For the text-containing cell, return its midpoint in [X, Y] coordinate format. 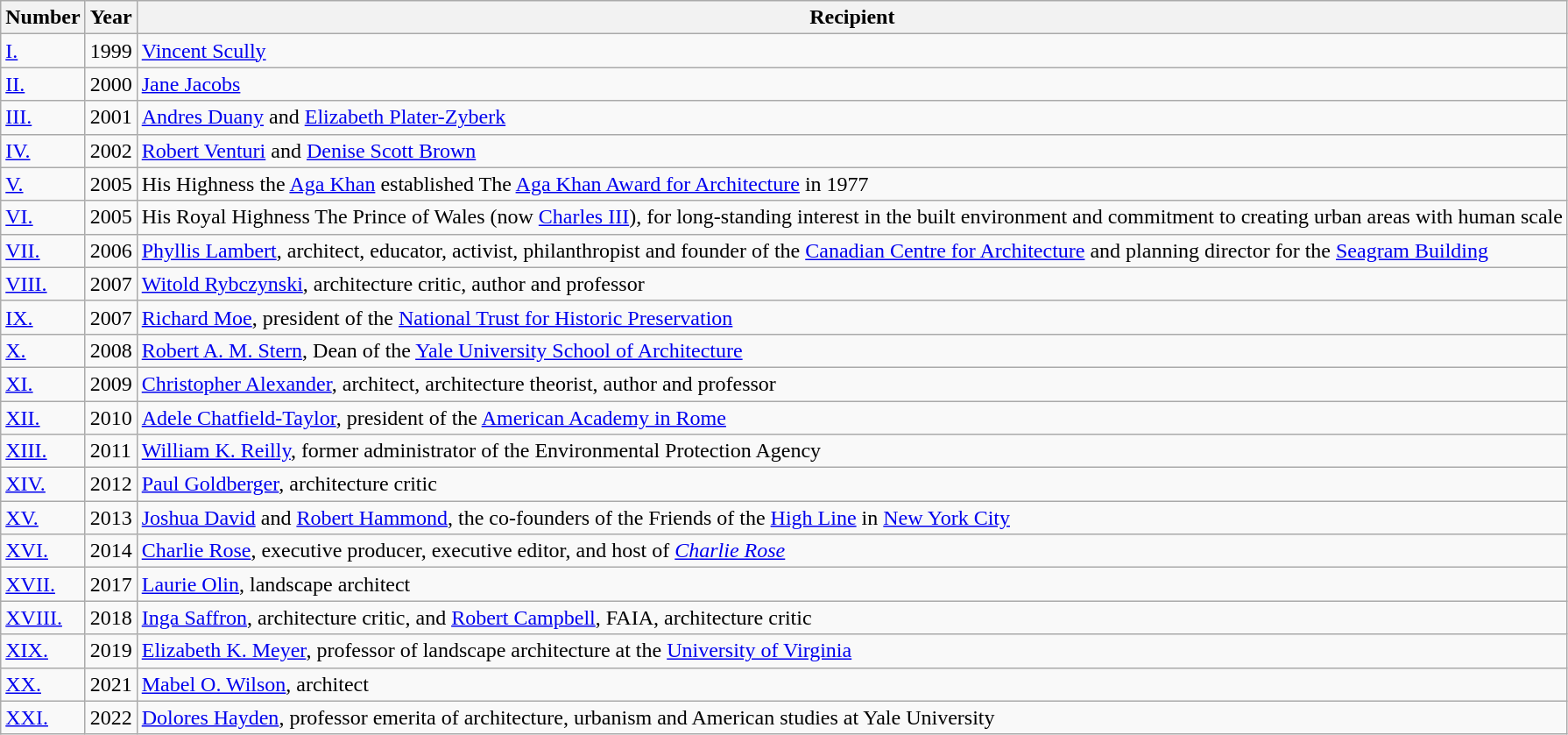
Mabel O. Wilson, architect [851, 684]
2022 [110, 717]
2002 [110, 151]
William K. Reilly, former administrator of the Environmental Protection Agency [851, 451]
2012 [110, 484]
VI. [43, 217]
IV. [43, 151]
XI. [43, 384]
Richard Moe, president of the National Trust for Historic Preservation [851, 317]
2017 [110, 584]
X. [43, 350]
VII. [43, 251]
Joshua David and Robert Hammond, the co-founders of the Friends of the High Line in New York City [851, 518]
Recipient [851, 18]
III. [43, 117]
XV. [43, 518]
Andres Duany and Elizabeth Plater-Zyberk [851, 117]
VIII. [43, 284]
Elizabeth K. Meyer, professor of landscape architecture at the University of Virginia [851, 651]
2008 [110, 350]
Jane Jacobs [851, 84]
V. [43, 184]
Paul Goldberger, architecture critic [851, 484]
Inga Saffron, architecture critic, and Robert Campbell, FAIA, architecture critic [851, 618]
Witold Rybczynski, architecture critic, author and professor [851, 284]
Christopher Alexander, architect, architecture theorist, author and professor [851, 384]
2001 [110, 117]
2019 [110, 651]
Dolores Hayden, professor emerita of architecture, urbanism and American studies at Yale University [851, 717]
Number [43, 18]
1999 [110, 51]
2011 [110, 451]
XX. [43, 684]
XVII. [43, 584]
2009 [110, 384]
XII. [43, 418]
IX. [43, 317]
XIII. [43, 451]
2010 [110, 418]
Charlie Rose, executive producer, executive editor, and host of Charlie Rose [851, 551]
I. [43, 51]
2013 [110, 518]
2000 [110, 84]
XIX. [43, 651]
XIV. [43, 484]
XVIII. [43, 618]
II. [43, 84]
Year [110, 18]
XXI. [43, 717]
2018 [110, 618]
Robert A. M. Stern, Dean of the Yale University School of Architecture [851, 350]
Adele Chatfield-Taylor, president of the American Academy in Rome [851, 418]
XVI. [43, 551]
2021 [110, 684]
Vincent Scully [851, 51]
Laurie Olin, landscape architect [851, 584]
Robert Venturi and Denise Scott Brown [851, 151]
2014 [110, 551]
2006 [110, 251]
His Highness the Aga Khan established The Aga Khan Award for Architecture in 1977 [851, 184]
